Return [X, Y] of the center of cell containing provided text 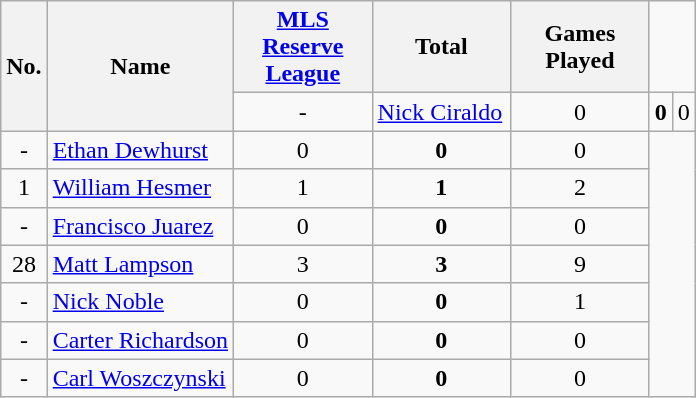
Francisco Juarez [140, 226]
Matt Lampson [140, 264]
Nick Ciraldo [442, 112]
2 [580, 188]
Total [442, 47]
MLS Reserve League [304, 47]
9 [580, 264]
Carl Woszczynski [140, 378]
William Hesmer [140, 188]
Carter Richardson [140, 340]
Ethan Dewhurst [140, 150]
No. [24, 66]
Games Played [580, 47]
28 [24, 264]
Nick Noble [140, 302]
Name [140, 66]
